From the cell containing the given text, extract its center point as (x, y) coordinate. 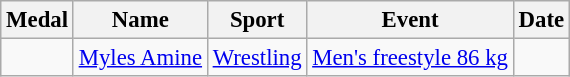
Event (410, 20)
Wrestling (257, 58)
Men's freestyle 86 kg (410, 58)
Date (541, 20)
Name (140, 20)
Sport (257, 20)
Medal (38, 20)
Myles Amine (140, 58)
